Return the (x, y) coordinate for the center point of the cell that contains the specified text.  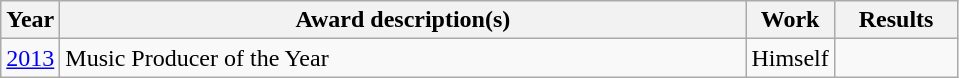
Award description(s) (403, 20)
Himself (790, 58)
Work (790, 20)
Results (896, 20)
Year (30, 20)
2013 (30, 58)
Music Producer of the Year (403, 58)
